For the text-containing cell, return its midpoint in (x, y) coordinate format. 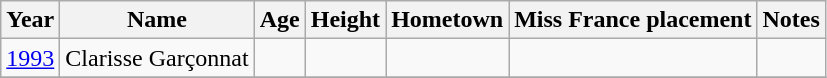
Height (345, 20)
Age (280, 20)
1993 (30, 58)
Year (30, 20)
Clarisse Garçonnat (157, 58)
Hometown (448, 20)
Name (157, 20)
Notes (791, 20)
Miss France placement (633, 20)
